Determine the (x, y) coordinate at the center of the cell enclosing the given text.  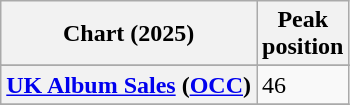
Peakposition (303, 34)
46 (303, 85)
UK Album Sales (OCC) (129, 85)
Chart (2025) (129, 34)
